Extract the [x, y] coordinate from the center of the cell holding the provided text.  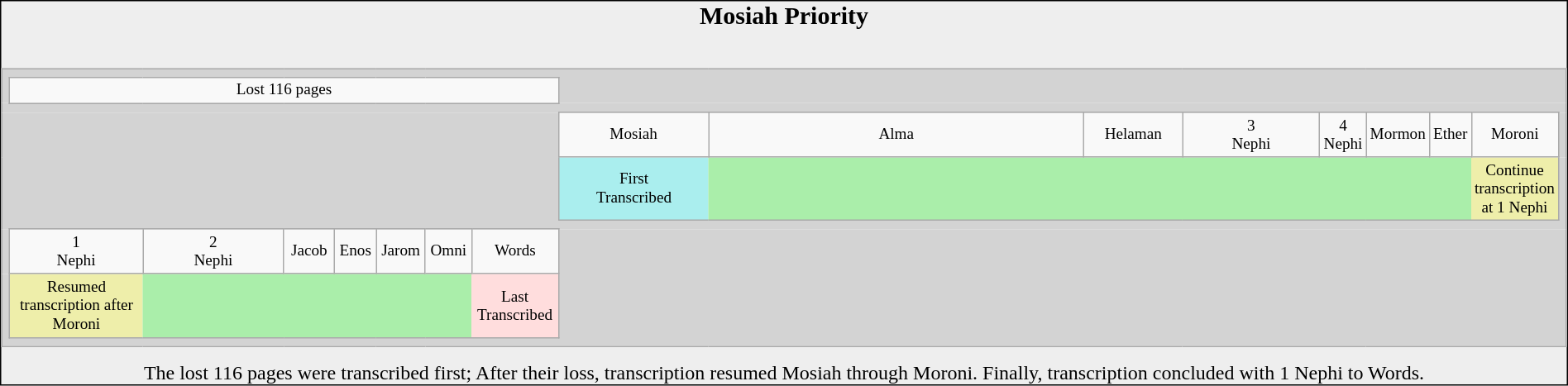
FirstTranscribed [633, 188]
2Nephi [213, 251]
Alma [896, 135]
Continue transcription at 1 Nephi [1515, 188]
3Nephi [1251, 135]
Mosiah [633, 135]
Jarom [400, 251]
Mosiah Priority [784, 16]
Moroni [1515, 135]
Ether [1451, 135]
Helaman [1133, 135]
Resumed transcription after Moroni [76, 306]
Words [514, 251]
Mormon [1398, 135]
4Nephi [1343, 135]
Omni [448, 251]
1Nephi [76, 251]
Lost 116 pages [284, 91]
Jacob [309, 251]
Enos [356, 251]
LastTranscribed [514, 306]
